Locate the cell with the specified text and output its (x, y) center coordinate. 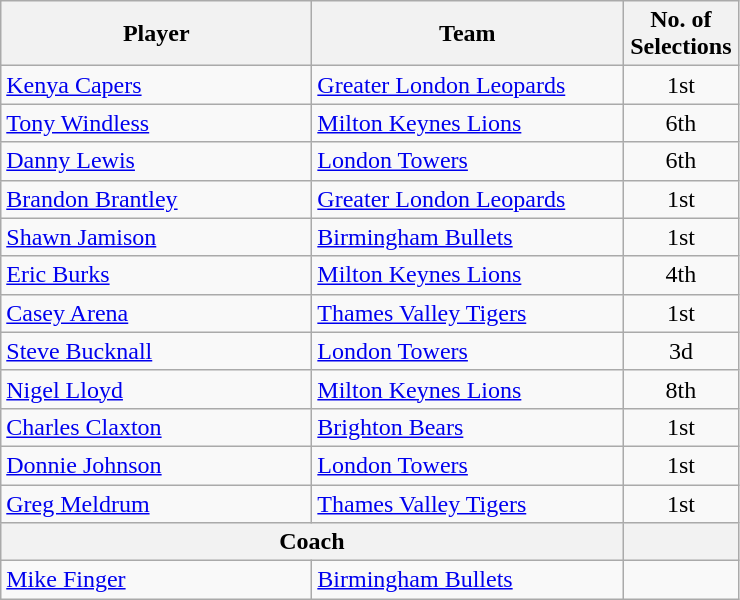
Coach (312, 542)
Eric Burks (156, 275)
Tony Windless (156, 123)
3d (681, 351)
Brandon Brantley (156, 199)
Mike Finger (156, 580)
Donnie Johnson (156, 465)
8th (681, 389)
Greg Meldrum (156, 503)
Player (156, 34)
Charles Claxton (156, 427)
No. of Selections (681, 34)
Shawn Jamison (156, 237)
Nigel Lloyd (156, 389)
Casey Arena (156, 313)
4th (681, 275)
Brighton Bears (468, 427)
Kenya Capers (156, 85)
Team (468, 34)
Steve Bucknall (156, 351)
Danny Lewis (156, 161)
